Return the [x, y] coordinate for the center point of the cell that contains the specified text.  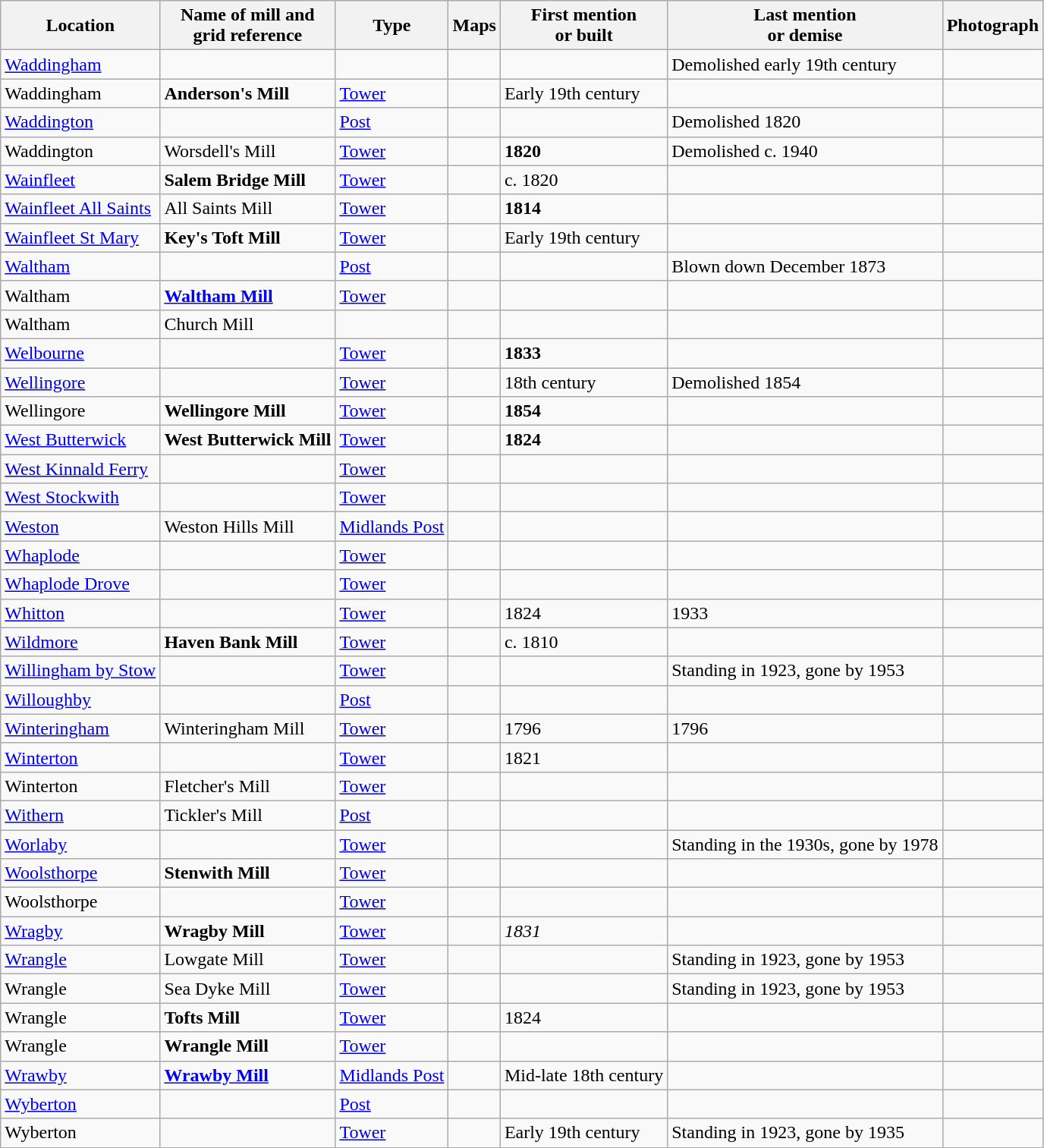
Lowgate Mill [247, 960]
Waltham Mill [247, 295]
Wrawby Mill [247, 1075]
c. 1810 [583, 642]
Winteringham Mill [247, 728]
Willingham by Stow [80, 671]
Tofts Mill [247, 1017]
Demolished 1854 [805, 382]
Whaplode [80, 555]
Tickler's Mill [247, 815]
Wainfleet St Mary [80, 237]
Wainfleet All Saints [80, 209]
c. 1820 [583, 180]
Withern [80, 815]
Wrangle Mill [247, 1046]
1831 [583, 931]
Sea Dyke Mill [247, 989]
Wellingore Mill [247, 411]
Standing in the 1930s, gone by 1978 [805, 844]
Demolished early 19th century [805, 64]
West Butterwick Mill [247, 440]
West Butterwick [80, 440]
Wainfleet [80, 180]
Winteringham [80, 728]
Willoughby [80, 700]
Stenwith Mill [247, 873]
Haven Bank Mill [247, 642]
1933 [805, 613]
Maps [474, 26]
Church Mill [247, 324]
Salem Bridge Mill [247, 180]
Mid-late 18th century [583, 1075]
Wragby Mill [247, 931]
Location [80, 26]
Welbourne [80, 353]
Key's Toft Mill [247, 237]
Type [391, 26]
1814 [583, 209]
Blown down December 1873 [805, 266]
Standing in 1923, gone by 1935 [805, 1133]
Whaplode Drove [80, 584]
All Saints Mill [247, 209]
Last mention or demise [805, 26]
Weston [80, 527]
West Kinnald Ferry [80, 469]
Fletcher's Mill [247, 786]
18th century [583, 382]
Whitton [80, 613]
Anderson's Mill [247, 93]
Wildmore [80, 642]
1833 [583, 353]
Worlaby [80, 844]
West Stockwith [80, 498]
Worsdell's Mill [247, 151]
Wragby [80, 931]
Weston Hills Mill [247, 527]
Demolished 1820 [805, 122]
Photograph [992, 26]
Wrawby [80, 1075]
Name of mill andgrid reference [247, 26]
1854 [583, 411]
1821 [583, 757]
Demolished c. 1940 [805, 151]
First mentionor built [583, 26]
1820 [583, 151]
